Provide the [x, y] coordinate of the cell's center where the given text is located.  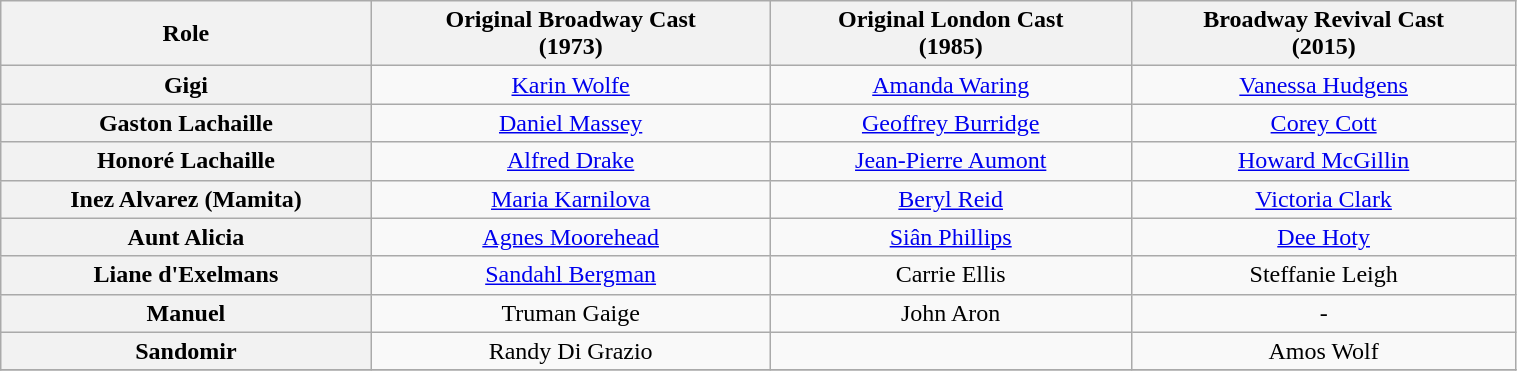
Jean-Pierre Aumont [950, 161]
Daniel Massey [570, 123]
Beryl Reid [950, 199]
Corey Cott [1324, 123]
Howard McGillin [1324, 161]
Aunt Alicia [186, 237]
Geoffrey Burridge [950, 123]
Vanessa Hudgens [1324, 85]
- [1324, 313]
Manuel [186, 313]
Carrie Ellis [950, 275]
Original Broadway Cast (1973) [570, 34]
Amanda Waring [950, 85]
Gigi [186, 85]
John Aron [950, 313]
Gaston Lachaille [186, 123]
Randy Di Grazio [570, 351]
Original London Cast (1985) [950, 34]
Sandomir [186, 351]
Honoré Lachaille [186, 161]
Sandahl Bergman [570, 275]
Broadway Revival Cast (2015) [1324, 34]
Agnes Moorehead [570, 237]
Role [186, 34]
Victoria Clark [1324, 199]
Liane d'Exelmans [186, 275]
Alfred Drake [570, 161]
Maria Karnilova [570, 199]
Inez Alvarez (Mamita) [186, 199]
Steffanie Leigh [1324, 275]
Truman Gaige [570, 313]
Dee Hoty [1324, 237]
Amos Wolf [1324, 351]
Karin Wolfe [570, 85]
Siân Phillips [950, 237]
